From the cell containing the given text, extract its center point as [x, y] coordinate. 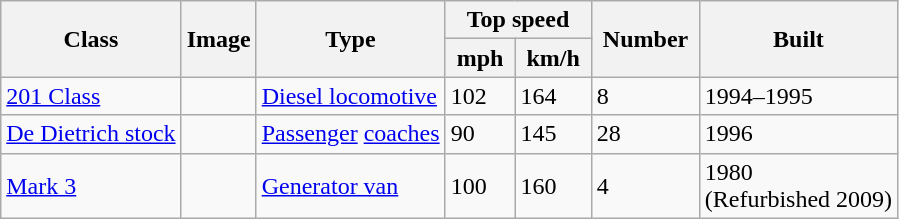
201 Class [91, 96]
1996 [798, 134]
Class [91, 39]
164 [553, 96]
Passenger coaches [350, 134]
4 [645, 186]
102 [480, 96]
Number [645, 39]
Top speed [518, 20]
145 [553, 134]
Built [798, 39]
Diesel locomotive [350, 96]
Generator van [350, 186]
Mark 3 [91, 186]
90 [480, 134]
Image [218, 39]
28 [645, 134]
8 [645, 96]
1994–1995 [798, 96]
km/h [553, 58]
1980(Refurbished 2009) [798, 186]
100 [480, 186]
mph [480, 58]
160 [553, 186]
Type [350, 39]
De Dietrich stock [91, 134]
